Identify which cell holds the provided text, then report its (X, Y) central coordinate. 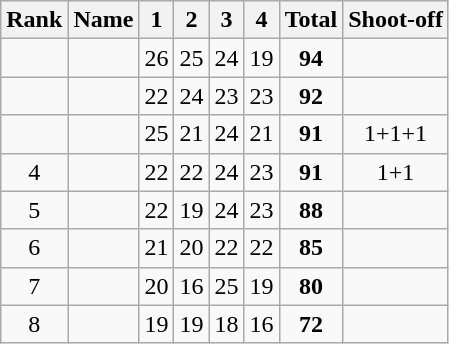
85 (311, 248)
8 (34, 324)
7 (34, 286)
1+1 (396, 172)
72 (311, 324)
Rank (34, 20)
5 (34, 210)
Name (104, 20)
88 (311, 210)
3 (226, 20)
18 (226, 324)
26 (156, 58)
1 (156, 20)
2 (192, 20)
94 (311, 58)
1+1+1 (396, 134)
6 (34, 248)
Shoot-off (396, 20)
92 (311, 96)
Total (311, 20)
80 (311, 286)
